Output the (X, Y) coordinate of the center of the cell containing the given text.  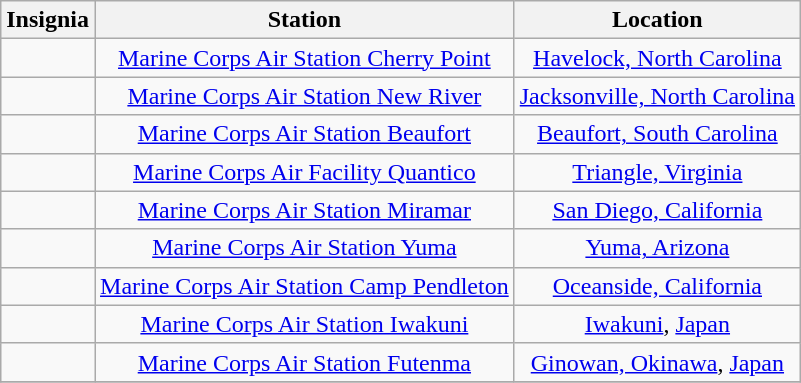
Marine Corps Air Station Camp Pendleton (305, 286)
Beaufort, South Carolina (657, 134)
Location (657, 20)
Jacksonville, North Carolina (657, 96)
Marine Corps Air Facility Quantico (305, 172)
Marine Corps Air Station Iwakuni (305, 324)
Station (305, 20)
Havelock, North Carolina (657, 58)
Ginowan, Okinawa, Japan (657, 362)
Oceanside, California (657, 286)
Iwakuni, Japan (657, 324)
Marine Corps Air Station New River (305, 96)
Marine Corps Air Station Beaufort (305, 134)
San Diego, California (657, 210)
Marine Corps Air Station Miramar (305, 210)
Triangle, Virginia (657, 172)
Marine Corps Air Station Cherry Point (305, 58)
Marine Corps Air Station Yuma (305, 248)
Marine Corps Air Station Futenma (305, 362)
Insignia (48, 20)
Yuma, Arizona (657, 248)
